Return [x, y] of the center of cell containing provided text 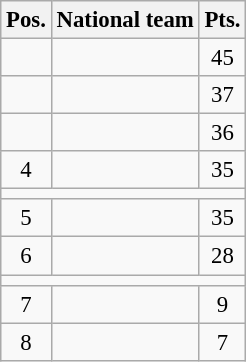
8 [26, 342]
4 [26, 170]
45 [222, 58]
28 [222, 256]
5 [26, 219]
6 [26, 256]
9 [222, 304]
National team [125, 20]
36 [222, 133]
37 [222, 95]
Pts. [222, 20]
Pos. [26, 20]
